Output the [x, y] coordinate of the center of the cell containing the given text.  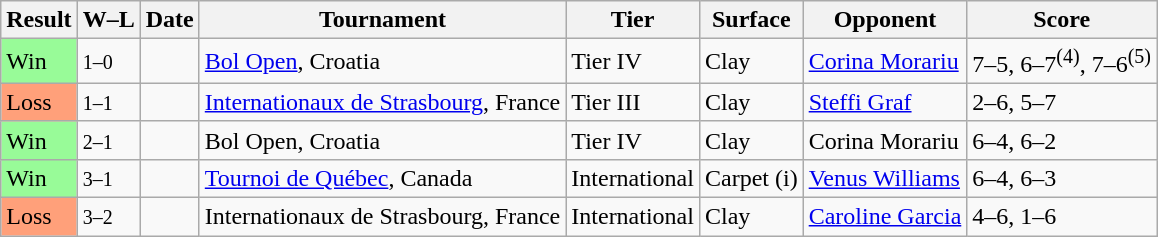
Surface [751, 20]
3–1 [108, 178]
W–L [108, 20]
Date [170, 20]
1–0 [108, 62]
Tournament [382, 20]
1–1 [108, 102]
7–5, 6–7(4), 7–6(5) [1062, 62]
Tier [633, 20]
Steffi Graf [885, 102]
3–2 [108, 217]
6–4, 6–2 [1062, 140]
Tournoi de Québec, Canada [382, 178]
2–1 [108, 140]
2–6, 5–7 [1062, 102]
Tier III [633, 102]
4–6, 1–6 [1062, 217]
6–4, 6–3 [1062, 178]
Caroline Garcia [885, 217]
Opponent [885, 20]
Carpet (i) [751, 178]
Venus Williams [885, 178]
Result [39, 20]
Score [1062, 20]
